Determine the [X, Y] coordinate at the center of the cell enclosing the given text.  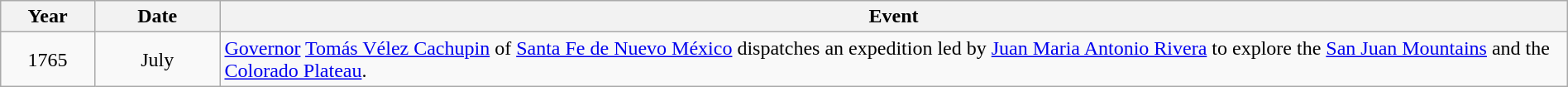
Date [157, 17]
Event [893, 17]
Year [48, 17]
1765 [48, 60]
July [157, 60]
